Pinpoint the cell where the given text exists, returning its [x, y] midpoint coordinate. 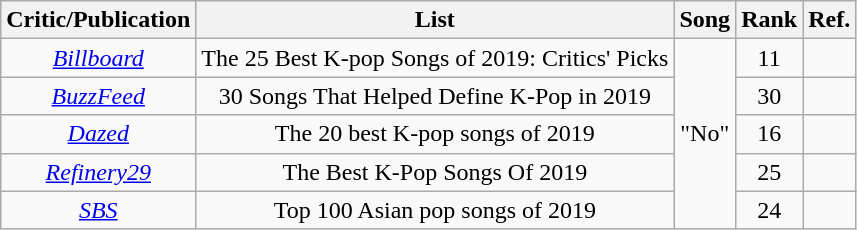
The Best K-Pop Songs Of 2019 [435, 172]
Billboard [98, 58]
SBS [98, 210]
Ref. [830, 20]
11 [770, 58]
Song [705, 20]
The 20 best K-pop songs of 2019 [435, 134]
The 25 Best K-pop Songs of 2019: Critics' Picks [435, 58]
30 Songs That Helped Define K-Pop in 2019 [435, 96]
BuzzFeed [98, 96]
List [435, 20]
25 [770, 172]
"No" [705, 134]
Rank [770, 20]
Refinery29 [98, 172]
Top 100 Asian pop songs of 2019 [435, 210]
30 [770, 96]
24 [770, 210]
Dazed [98, 134]
16 [770, 134]
Critic/Publication [98, 20]
